Return the (x, y) coordinate for the center point of the cell that contains the specified text.  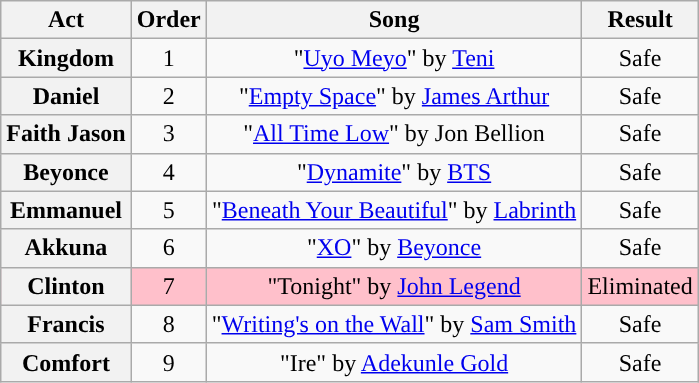
Akkuna (66, 248)
"Writing's on the Wall" by Sam Smith (394, 324)
9 (168, 362)
"Ire" by Adekunle Gold (394, 362)
Act (66, 20)
"All Time Low" by Jon Bellion (394, 134)
Song (394, 20)
"Uyo Meyo" by Teni (394, 58)
8 (168, 324)
Eliminated (640, 286)
Order (168, 20)
1 (168, 58)
Kingdom (66, 58)
2 (168, 96)
"Tonight" by John Legend (394, 286)
7 (168, 286)
"Empty Space" by James Arthur (394, 96)
Francis (66, 324)
"Beneath Your Beautiful" by Labrinth (394, 210)
4 (168, 172)
"XO" by Beyonce (394, 248)
Beyonce (66, 172)
"Dynamite" by BTS (394, 172)
Clinton (66, 286)
Result (640, 20)
3 (168, 134)
Faith Jason (66, 134)
Daniel (66, 96)
6 (168, 248)
Emmanuel (66, 210)
Comfort (66, 362)
5 (168, 210)
